Return (X, Y) of the center of cell containing provided text 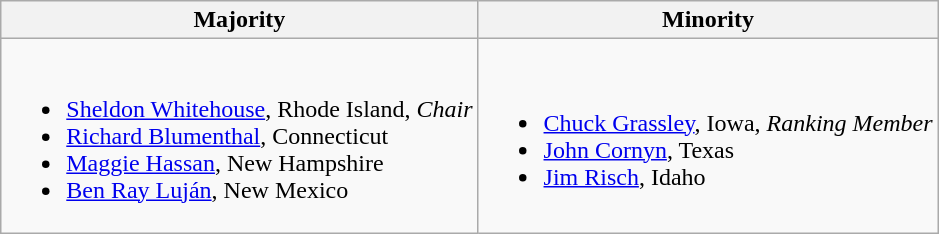
Minority (708, 20)
Sheldon Whitehouse, Rhode Island, ChairRichard Blumenthal, ConnecticutMaggie Hassan, New HampshireBen Ray Luján, New Mexico (240, 136)
Chuck Grassley, Iowa, Ranking MemberJohn Cornyn, TexasJim Risch, Idaho (708, 136)
Majority (240, 20)
